Return the (x, y) coordinate for the center point of the cell that contains the specified text.  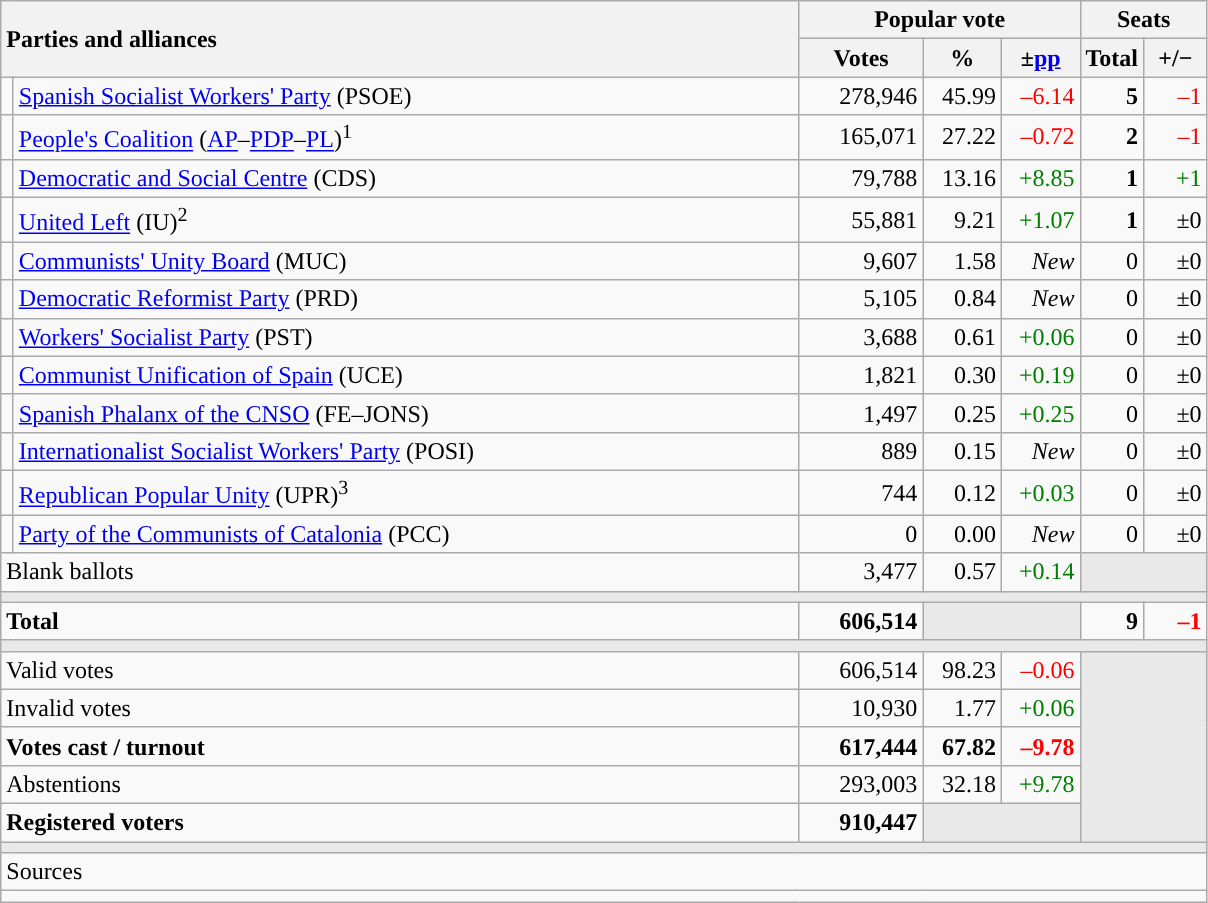
Invalid votes (400, 708)
People's Coalition (AP–PDP–PL)1 (406, 138)
Spanish Phalanx of the CNSO (FE–JONS) (406, 413)
0.84 (962, 299)
0.12 (962, 492)
2 (1112, 138)
+1 (1176, 178)
+9.78 (1040, 785)
+0.14 (1040, 572)
Votes (861, 58)
45.99 (962, 96)
United Left (IU)2 (406, 220)
744 (861, 492)
5,105 (861, 299)
10,930 (861, 708)
1,497 (861, 413)
27.22 (962, 138)
13.16 (962, 178)
Votes cast / turnout (400, 746)
Abstentions (400, 785)
165,071 (861, 138)
3,477 (861, 572)
9,607 (861, 261)
910,447 (861, 823)
Communists' Unity Board (MUC) (406, 261)
Communist Unification of Spain (UCE) (406, 375)
Seats (1144, 20)
Internationalist Socialist Workers' Party (POSI) (406, 451)
617,444 (861, 746)
+8.85 (1040, 178)
Democratic Reformist Party (PRD) (406, 299)
Registered voters (400, 823)
–6.14 (1040, 96)
0.00 (962, 534)
% (962, 58)
Democratic and Social Centre (CDS) (406, 178)
Blank ballots (400, 572)
1.58 (962, 261)
+/− (1176, 58)
Parties and alliances (400, 39)
79,788 (861, 178)
0.57 (962, 572)
0.61 (962, 337)
55,881 (861, 220)
293,003 (861, 785)
–0.06 (1040, 670)
3,688 (861, 337)
0.15 (962, 451)
Popular vote (940, 20)
+0.25 (1040, 413)
Valid votes (400, 670)
Workers' Socialist Party (PST) (406, 337)
–9.78 (1040, 746)
1,821 (861, 375)
0.30 (962, 375)
1.77 (962, 708)
–0.72 (1040, 138)
5 (1112, 96)
+0.19 (1040, 375)
Republican Popular Unity (UPR)3 (406, 492)
889 (861, 451)
98.23 (962, 670)
32.18 (962, 785)
Sources (604, 872)
67.82 (962, 746)
+0.03 (1040, 492)
Party of the Communists of Catalonia (PCC) (406, 534)
±pp (1040, 58)
278,946 (861, 96)
9 (1112, 621)
0.25 (962, 413)
Spanish Socialist Workers' Party (PSOE) (406, 96)
+1.07 (1040, 220)
9.21 (962, 220)
